Provide the [x, y] coordinate of the cell's center where the given text is located.  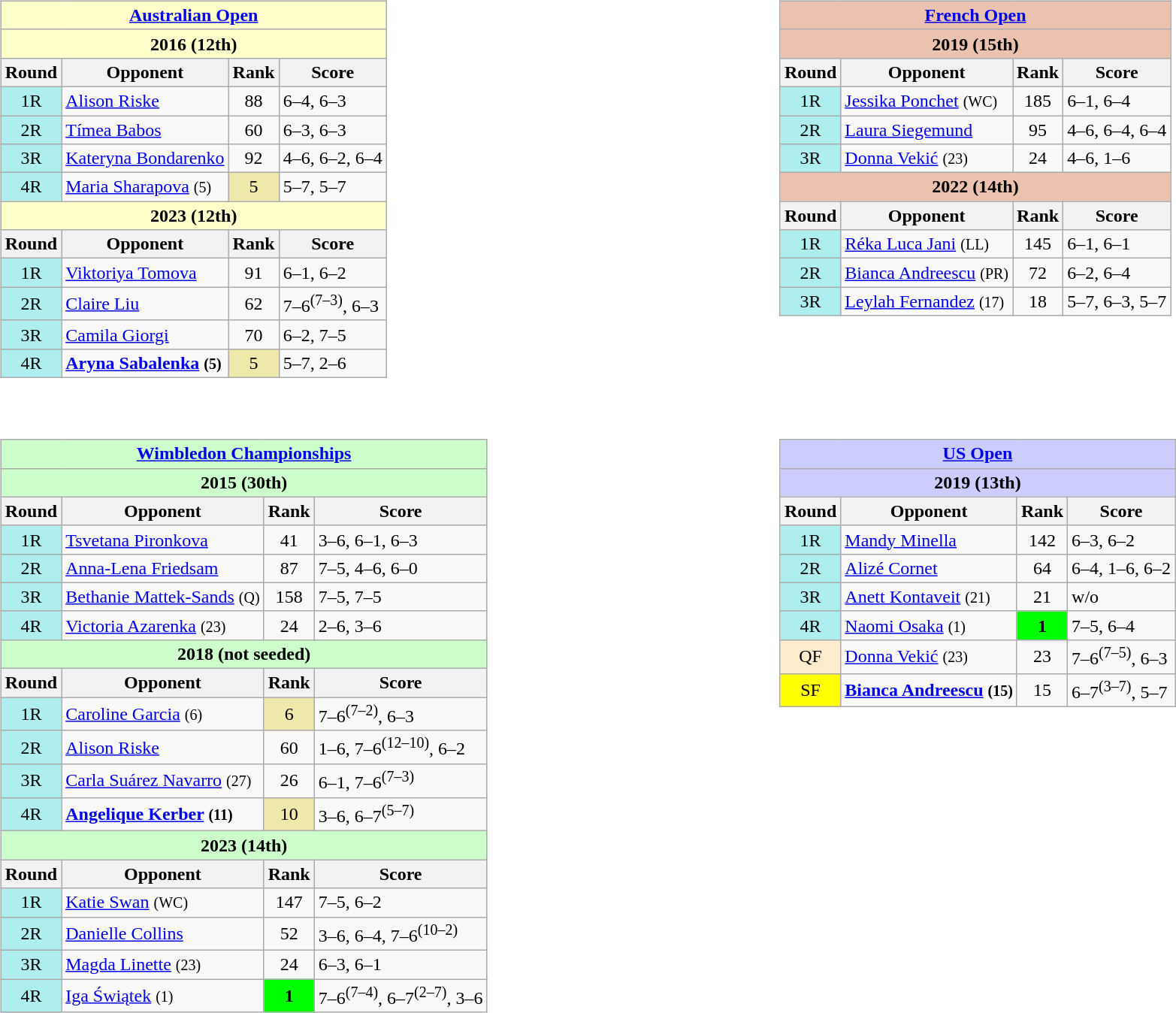
6 [289, 714]
US Open [977, 454]
SF [810, 690]
10 [289, 815]
91 [254, 273]
6–1, 6–1 [1117, 244]
3–6, 6–1, 6–3 [401, 540]
2015 (30th) [243, 482]
Bianca Andreescu (15) [929, 690]
7–5, 6–2 [401, 903]
French Open [975, 15]
147 [289, 903]
Maria Sharapova (5) [145, 187]
Katie Swan (WC) [162, 903]
7–6(7–5), 6–3 [1121, 657]
Tsvetana Pironkova [162, 540]
4–6, 6–2, 6–4 [332, 159]
Australian Open [194, 15]
6–1, 7–6(7–3) [401, 782]
1–6, 7–6(12–10), 6–2 [401, 747]
26 [289, 782]
QF [810, 657]
Magda Linette (23) [162, 965]
2016 (12th) [194, 44]
5–7, 6–3, 5–7 [1117, 301]
Jessika Ponchet (WC) [927, 101]
15 [1041, 690]
7–6(7–3), 6–3 [332, 304]
Bethanie Mattek-Sands (Q) [162, 597]
Leylah Fernandez (17) [927, 301]
6–2, 7–5 [332, 334]
7–6(7–2), 6–3 [401, 714]
2019 (13th) [977, 482]
62 [254, 304]
6–3, 6–3 [332, 130]
88 [254, 101]
64 [1041, 568]
142 [1041, 540]
Danielle Collins [162, 933]
Alizé Cornet [929, 568]
Caroline Garcia (6) [162, 714]
3–6, 6–7(5–7) [401, 815]
Victoria Azarenka (23) [162, 625]
7–5, 4–6, 6–0 [401, 568]
2023 (12th) [194, 216]
6–3, 6–1 [401, 965]
7–5, 6–4 [1121, 625]
Iga Świątek (1) [162, 996]
2019 (15th) [975, 44]
Angelique Kerber (11) [162, 815]
2–6, 3–6 [401, 625]
21 [1041, 597]
Laura Siegemund [927, 130]
2018 (not seeded) [243, 654]
Claire Liu [145, 304]
41 [289, 540]
6–1, 6–4 [1117, 101]
Mandy Minella [929, 540]
Carla Suárez Navarro (27) [162, 782]
Tímea Babos [145, 130]
6–4, 6–3 [332, 101]
Bianca Andreescu (PR) [927, 273]
18 [1038, 301]
Camila Giorgi [145, 334]
70 [254, 334]
Aryna Sabalenka (5) [145, 363]
4–6, 6–4, 6–4 [1117, 130]
52 [289, 933]
87 [289, 568]
2023 (14th) [243, 845]
2022 (14th) [975, 187]
Viktoriya Tomova [145, 273]
5–7, 2–6 [332, 363]
185 [1038, 101]
Kateryna Bondarenko [145, 159]
7–6(7–4), 6–7(2–7), 3–6 [401, 996]
6–7(3–7), 5–7 [1121, 690]
92 [254, 159]
23 [1041, 657]
Wimbledon Championships [243, 454]
5–7, 5–7 [332, 187]
Anett Kontaveit (21) [929, 597]
6–3, 6–2 [1121, 540]
Naomi Osaka (1) [929, 625]
6–2, 6–4 [1117, 273]
72 [1038, 273]
3–6, 6–4, 7–6(10–2) [401, 933]
6–4, 1–6, 6–2 [1121, 568]
95 [1038, 130]
4–6, 1–6 [1117, 159]
145 [1038, 244]
6–1, 6–2 [332, 273]
7–5, 7–5 [401, 597]
w/o [1121, 597]
Anna-Lena Friedsam [162, 568]
158 [289, 597]
Réka Luca Jani (LL) [927, 244]
